Determine the (x, y) coordinate at the center of the cell enclosing the given text.  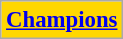
Champions (62, 20)
